Determine the (x, y) coordinate at the center of the cell enclosing the given text.  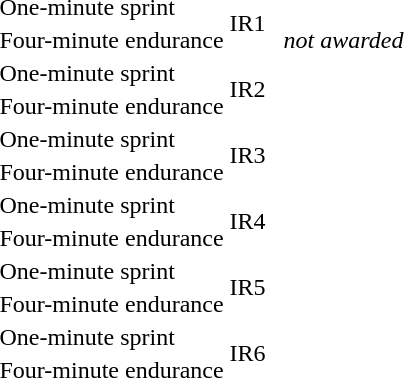
IR4 (248, 222)
IR2 (248, 90)
IR5 (248, 288)
IR3 (248, 156)
